Extract the [X, Y] coordinate from the center of the cell holding the provided text.  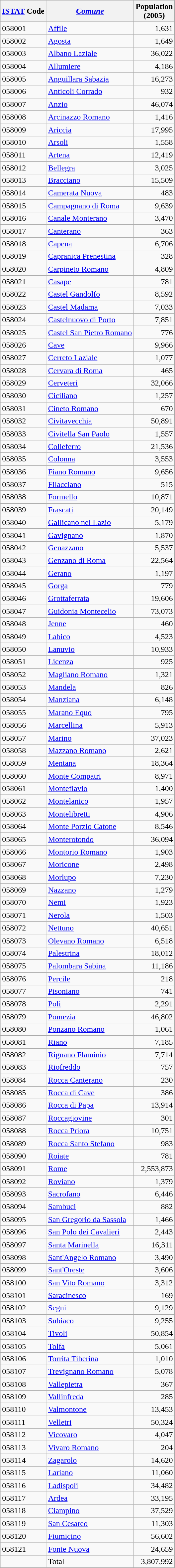
Gavignano [90, 535]
Tolfa [90, 1346]
Affile [90, 28]
6,706 [154, 244]
058017 [23, 231]
058085 [23, 1093]
058047 [23, 611]
Castel Gandolfo [90, 294]
058053 [23, 687]
Camerata Nuova [90, 193]
Torrita Tiberina [90, 1359]
Sant'Oreste [90, 1270]
1,061 [154, 1029]
Montorio Romano [90, 852]
Genazzano [90, 548]
Olevano Romano [90, 940]
2,553,873 [154, 1169]
058029 [23, 383]
776 [154, 332]
058102 [23, 1308]
9,255 [154, 1321]
058095 [23, 1219]
Ciciliano [90, 396]
Rocca Santo Stefano [90, 1143]
Arcinazzo Romano [90, 117]
Nemi [90, 903]
Nettuno [90, 928]
6,148 [154, 700]
Canale Monterano [90, 218]
058013 [23, 180]
779 [154, 586]
Ladispoli [90, 1485]
Ciampino [90, 1511]
058039 [23, 510]
73,073 [154, 611]
3,312 [154, 1283]
932 [154, 92]
7,714 [154, 1055]
3,553 [154, 459]
1,197 [154, 573]
Marcellina [90, 725]
386 [154, 1093]
Monterotondo [90, 839]
18,364 [154, 763]
Civitavecchia [90, 421]
058062 [23, 801]
Marano Equo [90, 712]
19,606 [154, 599]
Fonte Nuova [90, 1549]
367 [154, 1384]
Palestrina [90, 953]
058059 [23, 763]
4,809 [154, 269]
5,537 [154, 548]
058034 [23, 446]
Vicovaro [90, 1435]
058100 [23, 1283]
Vivaro Romano [90, 1447]
Pisoniano [90, 991]
795 [154, 712]
22,564 [154, 560]
8,592 [154, 294]
058074 [23, 953]
1,649 [154, 41]
17,995 [154, 130]
058058 [23, 750]
1,416 [154, 117]
21,536 [154, 446]
058068 [23, 877]
058002 [23, 41]
4,047 [154, 1435]
Palombara Sabina [90, 966]
058041 [23, 535]
058003 [23, 54]
058020 [23, 269]
Cave [90, 345]
058075 [23, 966]
Riofreddo [90, 1067]
363 [154, 231]
2,291 [154, 1004]
301 [154, 1118]
2,621 [154, 750]
058023 [23, 307]
058065 [23, 839]
058004 [23, 66]
37,023 [154, 738]
Rocca Canterano [90, 1080]
Roviano [90, 1181]
Roccagiovine [90, 1118]
Manziana [90, 700]
ISTAT Code [23, 11]
1,631 [154, 28]
058006 [23, 92]
826 [154, 687]
Cervara di Roma [90, 371]
Castel San Pietro Romano [90, 332]
11,303 [154, 1523]
San Cesareo [90, 1523]
Capranica Prenestina [90, 256]
058077 [23, 991]
Gerano [90, 573]
058076 [23, 978]
058071 [23, 915]
46,802 [154, 1017]
Rocca di Papa [90, 1105]
Gallicano nel Lazio [90, 522]
40,651 [154, 928]
058119 [23, 1523]
1,503 [154, 915]
Castel Madama [90, 307]
33,195 [154, 1498]
285 [154, 1397]
058010 [23, 142]
Colonna [90, 459]
4,186 [154, 66]
058055 [23, 712]
058084 [23, 1080]
058008 [23, 117]
058111 [23, 1422]
058064 [23, 827]
4,523 [154, 637]
56,602 [154, 1536]
058110 [23, 1410]
Ariccia [90, 130]
Tivoli [90, 1333]
Sambuci [90, 1207]
Ponzano Romano [90, 1029]
Casape [90, 282]
2,443 [154, 1232]
Santa Marinella [90, 1245]
Cerreto Laziale [90, 358]
058113 [23, 1447]
058073 [23, 940]
058079 [23, 1017]
Subiaco [90, 1321]
1,400 [154, 789]
3,470 [154, 218]
Montelibretti [90, 814]
Civitella San Paolo [90, 434]
058015 [23, 206]
058011 [23, 155]
058078 [23, 1004]
36,022 [154, 54]
Roiate [90, 1156]
Vallepietra [90, 1384]
Rome [90, 1169]
058094 [23, 1207]
058093 [23, 1194]
36,094 [154, 839]
058090 [23, 1156]
15,509 [154, 180]
Nazzano [90, 890]
058066 [23, 852]
Cineto Romano [90, 408]
058025 [23, 332]
Formello [90, 497]
3,606 [154, 1270]
3,490 [154, 1257]
1,466 [154, 1219]
Lariano [90, 1473]
Percile [90, 978]
058069 [23, 890]
058060 [23, 776]
741 [154, 991]
1,957 [154, 801]
Colleferro [90, 446]
Capena [90, 244]
058022 [23, 294]
058096 [23, 1232]
058089 [23, 1143]
Anzio [90, 104]
058099 [23, 1270]
5,179 [154, 522]
Ardea [90, 1498]
7,851 [154, 320]
1,923 [154, 903]
058101 [23, 1295]
5,078 [154, 1371]
058107 [23, 1371]
058033 [23, 434]
Licenza [90, 662]
058016 [23, 218]
058082 [23, 1055]
Mentana [90, 763]
058063 [23, 814]
Filacciano [90, 484]
058014 [23, 193]
058116 [23, 1485]
3,025 [154, 167]
058106 [23, 1359]
18,012 [154, 953]
058007 [23, 104]
16,311 [154, 1245]
058072 [23, 928]
058070 [23, 903]
058021 [23, 282]
9,656 [154, 472]
058105 [23, 1346]
Saracinesco [90, 1295]
9,639 [154, 206]
Carpineto Romano [90, 269]
6,518 [154, 940]
058114 [23, 1460]
1,257 [154, 396]
465 [154, 371]
058112 [23, 1435]
Fiano Romano [90, 472]
058081 [23, 1042]
058109 [23, 1397]
Anguillara Sabazia [90, 79]
Riano [90, 1042]
058005 [23, 79]
34,482 [154, 1485]
058028 [23, 371]
Genzano di Roma [90, 560]
169 [154, 1295]
13,453 [154, 1410]
058088 [23, 1131]
Mandela [90, 687]
058030 [23, 396]
7,185 [154, 1042]
Rocca Priora [90, 1131]
Albano Laziale [90, 54]
1,279 [154, 890]
50,324 [154, 1422]
Valmontone [90, 1410]
1,870 [154, 535]
Cerveteri [90, 383]
460 [154, 624]
058040 [23, 522]
Monte Compatri [90, 776]
058043 [23, 560]
9,966 [154, 345]
5,913 [154, 725]
058035 [23, 459]
058031 [23, 408]
13,914 [154, 1105]
1,557 [154, 434]
058103 [23, 1321]
1,321 [154, 674]
Sant'Angelo Romano [90, 1257]
10,751 [154, 1131]
058032 [23, 421]
5,061 [154, 1346]
058052 [23, 674]
058049 [23, 637]
7,230 [154, 877]
058018 [23, 244]
12,419 [154, 155]
328 [154, 256]
058097 [23, 1245]
San Polo dei Cavalieri [90, 1232]
058042 [23, 548]
Frascati [90, 510]
058098 [23, 1257]
058086 [23, 1105]
058120 [23, 1536]
1,903 [154, 852]
San Vito Romano [90, 1283]
058046 [23, 599]
058083 [23, 1067]
50,891 [154, 421]
515 [154, 484]
Castelnuovo di Porto [90, 320]
Arsoli [90, 142]
Artena [90, 155]
Campagnano di Roma [90, 206]
Lanuvio [90, 649]
11,060 [154, 1473]
058121 [23, 1549]
1,077 [154, 358]
11,186 [154, 966]
Moricone [90, 865]
483 [154, 193]
058108 [23, 1384]
Velletri [90, 1422]
058092 [23, 1181]
Rocca di Cave [90, 1093]
670 [154, 408]
058056 [23, 725]
Labico [90, 637]
058117 [23, 1498]
Guidonia Montecelio [90, 611]
058027 [23, 358]
058091 [23, 1169]
10,933 [154, 649]
230 [154, 1080]
Allumiere [90, 66]
058019 [23, 256]
8,971 [154, 776]
Nerola [90, 915]
058057 [23, 738]
Fiumicino [90, 1536]
24,659 [154, 1549]
058054 [23, 700]
058087 [23, 1118]
Rignano Flaminio [90, 1055]
7,033 [154, 307]
Montelanico [90, 801]
Bracciano [90, 180]
058012 [23, 167]
058115 [23, 1473]
058051 [23, 662]
058037 [23, 484]
Bellegra [90, 167]
Total [90, 1561]
46,074 [154, 104]
757 [154, 1067]
058038 [23, 497]
San Gregorio da Sassola [90, 1219]
204 [154, 1447]
058080 [23, 1029]
058061 [23, 789]
882 [154, 1207]
2,498 [154, 865]
058067 [23, 865]
Morlupo [90, 877]
058026 [23, 345]
10,871 [154, 497]
Gorga [90, 586]
37,529 [154, 1511]
Monteflavio [90, 789]
Pomezia [90, 1017]
4,906 [154, 814]
1,010 [154, 1359]
1,379 [154, 1181]
Mazzano Romano [90, 750]
Jenne [90, 624]
058045 [23, 586]
058048 [23, 624]
14,620 [154, 1460]
8,546 [154, 827]
058001 [23, 28]
50,854 [154, 1333]
Comune [90, 11]
Marino [90, 738]
32,066 [154, 383]
Anticoli Corrado [90, 92]
218 [154, 978]
Trevignano Romano [90, 1371]
058104 [23, 1333]
058118 [23, 1511]
Monte Porzio Catone [90, 827]
6,446 [154, 1194]
058050 [23, 649]
058024 [23, 320]
983 [154, 1143]
Population (2005) [154, 11]
Poli [90, 1004]
3,807,992 [154, 1561]
058044 [23, 573]
058009 [23, 130]
1,558 [154, 142]
9,129 [154, 1308]
058036 [23, 472]
20,149 [154, 510]
925 [154, 662]
Agosta [90, 41]
Grottaferrata [90, 599]
Magliano Romano [90, 674]
16,273 [154, 79]
Sacrofano [90, 1194]
Zagarolo [90, 1460]
Vallinfreda [90, 1397]
Segni [90, 1308]
Canterano [90, 231]
